Capture the cell that displays the provided text and extract its [x, y] central coordinate. 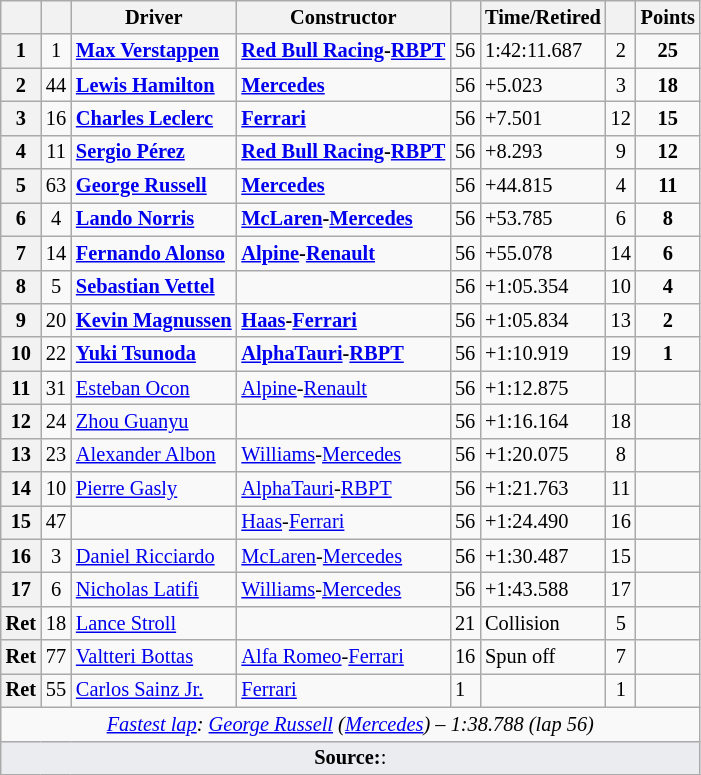
Fastest lap: George Russell (Mercedes) – 1:38.788 (lap 56) [350, 724]
Fernando Alonso [154, 253]
+7.501 [543, 118]
Driver [154, 17]
Spun off [543, 657]
Zhou Guanyu [154, 421]
19 [621, 354]
+1:43.588 [543, 589]
+1:21.763 [543, 489]
+55.078 [543, 253]
George Russell [154, 186]
Constructor [343, 17]
55 [56, 690]
31 [56, 388]
+1:05.354 [543, 287]
Lance Stroll [154, 623]
+8.293 [543, 152]
Alfa Romeo-Ferrari [343, 657]
Charles Leclerc [154, 118]
44 [56, 85]
20 [56, 320]
Max Verstappen [154, 51]
Esteban Ocon [154, 388]
22 [56, 354]
Points [668, 17]
+44.815 [543, 186]
+1:05.834 [543, 320]
23 [56, 455]
Yuki Tsunoda [154, 354]
Sergio Pérez [154, 152]
63 [56, 186]
Pierre Gasly [154, 489]
+1:24.490 [543, 522]
77 [56, 657]
25 [668, 51]
Nicholas Latifi [154, 589]
+1:12.875 [543, 388]
Daniel Ricciardo [154, 556]
Source:: [350, 758]
Sebastian Vettel [154, 287]
+1:20.075 [543, 455]
Time/Retired [543, 17]
+53.785 [543, 219]
1:42:11.687 [543, 51]
Lando Norris [154, 219]
Lewis Hamilton [154, 85]
21 [465, 623]
+5.023 [543, 85]
+1:30.487 [543, 556]
Alexander Albon [154, 455]
Collision [543, 623]
Carlos Sainz Jr. [154, 690]
24 [56, 421]
+1:16.164 [543, 421]
47 [56, 522]
+1:10.919 [543, 354]
Valtteri Bottas [154, 657]
Kevin Magnussen [154, 320]
